Return the (X, Y) coordinate for the center point of the cell that contains the specified text.  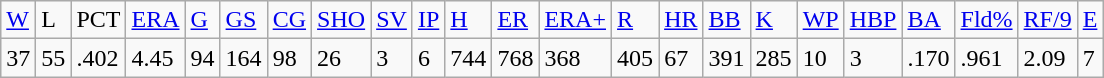
BA (928, 20)
ERA (156, 20)
W (18, 20)
BB (726, 20)
SHO (342, 20)
.170 (928, 58)
4.45 (156, 58)
R (636, 20)
K (774, 20)
55 (54, 58)
HR (681, 20)
L (54, 20)
RF/9 (1048, 20)
WP (820, 20)
GS (244, 20)
2.09 (1048, 58)
98 (289, 58)
164 (244, 58)
ERA+ (576, 20)
368 (576, 58)
744 (468, 58)
285 (774, 58)
391 (726, 58)
67 (681, 58)
10 (820, 58)
.402 (98, 58)
37 (18, 58)
ER (516, 20)
94 (202, 58)
IP (428, 20)
E (1090, 20)
6 (428, 58)
PCT (98, 20)
HBP (873, 20)
.961 (986, 58)
405 (636, 58)
768 (516, 58)
CG (289, 20)
G (202, 20)
7 (1090, 58)
Fld% (986, 20)
SV (392, 20)
H (468, 20)
26 (342, 58)
